Extract the [X, Y] coordinate from the center of the cell holding the provided text.  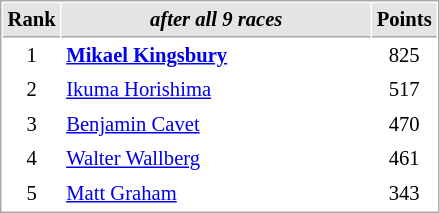
Benjamin Cavet [216, 124]
343 [404, 194]
470 [404, 124]
5 [32, 194]
1 [32, 56]
Rank [32, 20]
2 [32, 90]
Points [404, 20]
517 [404, 90]
Walter Wallberg [216, 158]
Ikuma Horishima [216, 90]
Matt Graham [216, 194]
4 [32, 158]
461 [404, 158]
Mikael Kingsbury [216, 56]
3 [32, 124]
after all 9 races [216, 20]
825 [404, 56]
